Search for the cell housing the specified text and yield its [x, y] center coordinate. 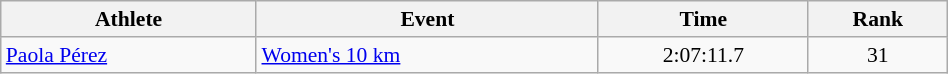
Time [703, 19]
Athlete [129, 19]
Event [427, 19]
Paola Pérez [129, 55]
Women's 10 km [427, 55]
2:07:11.7 [703, 55]
31 [878, 55]
Rank [878, 19]
